Return (X, Y) of the center of cell containing provided text 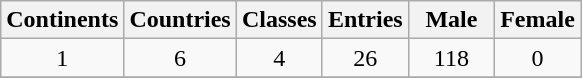
6 (180, 58)
Countries (180, 20)
Female (537, 20)
118 (451, 58)
Entries (365, 20)
0 (537, 58)
Male (451, 20)
Classes (279, 20)
1 (62, 58)
26 (365, 58)
Continents (62, 20)
4 (279, 58)
